For the text-containing cell, return its midpoint in (X, Y) coordinate format. 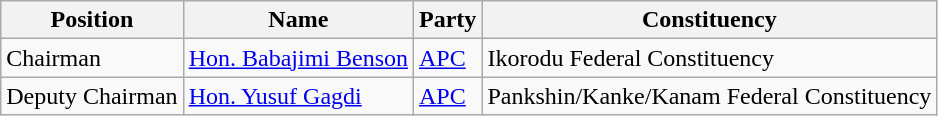
Hon. Babajimi Benson (298, 58)
Hon. Yusuf Gagdi (298, 96)
Pankshin/Kanke/Kanam Federal Constituency (710, 96)
Name (298, 20)
Party (448, 20)
Position (92, 20)
Chairman (92, 58)
Ikorodu Federal Constituency (710, 58)
Deputy Chairman (92, 96)
Constituency (710, 20)
